Extract the [x, y] coordinate from the center of the cell holding the provided text.  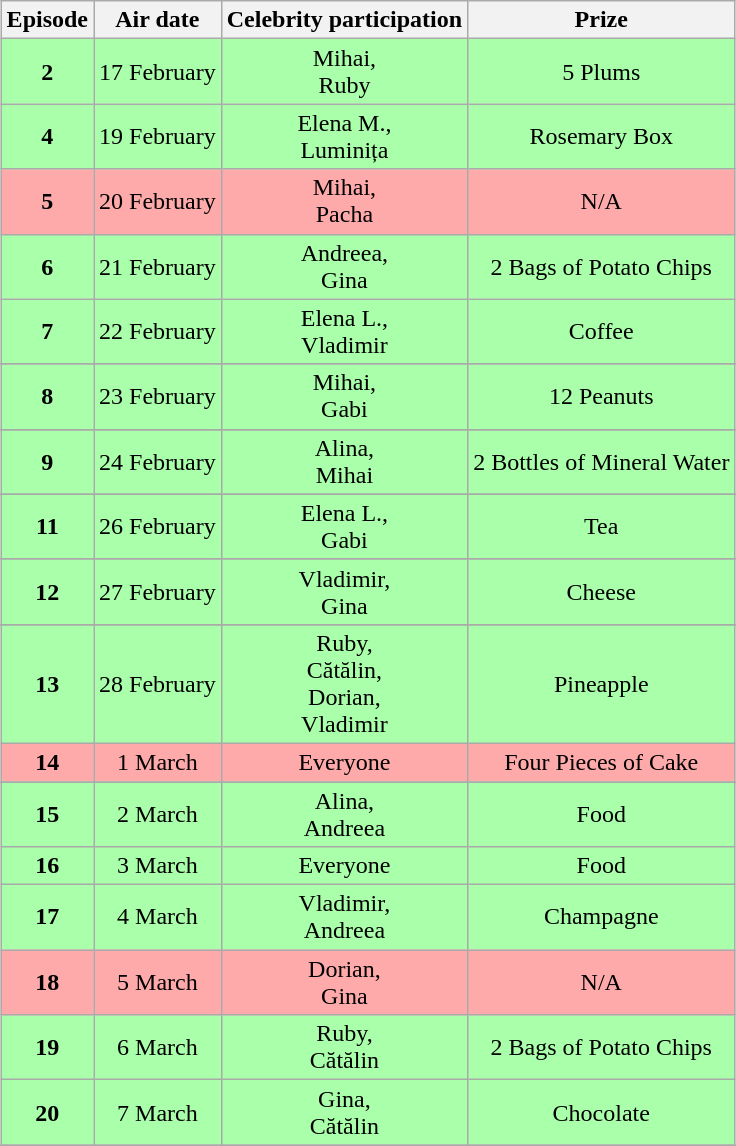
16 [47, 866]
2 March [158, 814]
28 February [158, 684]
20 [47, 1112]
24 February [158, 462]
Prize [602, 20]
9 [47, 462]
6 March [158, 1048]
12 Peanuts [602, 396]
7 [47, 332]
Dorian, Gina [344, 982]
8 [47, 396]
Cheese [602, 592]
20 February [158, 202]
Elena M., Luminița [344, 136]
Champagne [602, 918]
11 [47, 526]
Celebrity participation [344, 20]
Mihai, Gabi [344, 396]
Chocolate [602, 1112]
5 March [158, 982]
18 [47, 982]
6 [47, 266]
Elena L., Gabi [344, 526]
22 February [158, 332]
Alina, Andreea [344, 814]
17 February [158, 72]
Alina, Mihai [344, 462]
Vladimir, Andreea [344, 918]
3 March [158, 866]
Four Pieces of Cake [602, 762]
1 March [158, 762]
2 Bottles of Mineral Water [602, 462]
13 [47, 684]
Gina, Cătălin [344, 1112]
2 [47, 72]
Air date [158, 20]
21 February [158, 266]
19 [47, 1048]
17 [47, 918]
Ruby, Cătălin, Dorian, Vladimir [344, 684]
Elena L., Vladimir [344, 332]
4 [47, 136]
15 [47, 814]
7 March [158, 1112]
Andreea, Gina [344, 266]
12 [47, 592]
Coffee [602, 332]
Tea [602, 526]
Vladimir, Gina [344, 592]
Pineapple [602, 684]
19 February [158, 136]
Rosemary Box [602, 136]
14 [47, 762]
Mihai, Pacha [344, 202]
Mihai, Ruby [344, 72]
26 February [158, 526]
23 February [158, 396]
4 March [158, 918]
5 Plums [602, 72]
27 February [158, 592]
5 [47, 202]
Ruby, Cătălin [344, 1048]
Episode [47, 20]
